Return the [x, y] coordinate for the center point of the cell that contains the specified text.  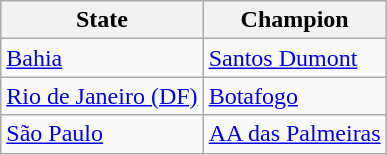
Santos Dumont [294, 58]
Bahia [102, 58]
Rio de Janeiro (DF) [102, 96]
São Paulo [102, 134]
Champion [294, 20]
AA das Palmeiras [294, 134]
Botafogo [294, 96]
State [102, 20]
